Locate the cell with the specified text and output its [X, Y] center coordinate. 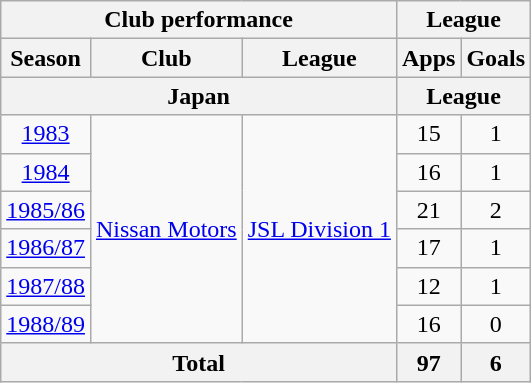
12 [428, 286]
Club [166, 58]
Apps [428, 58]
Japan [199, 96]
15 [428, 134]
21 [428, 210]
Goals [496, 58]
1988/89 [46, 324]
Nissan Motors [166, 229]
0 [496, 324]
1984 [46, 172]
Club performance [199, 20]
Total [199, 362]
17 [428, 248]
1987/88 [46, 286]
1986/87 [46, 248]
6 [496, 362]
Season [46, 58]
JSL Division 1 [319, 229]
97 [428, 362]
1983 [46, 134]
1985/86 [46, 210]
2 [496, 210]
